For the text-containing cell, return its midpoint in [X, Y] coordinate format. 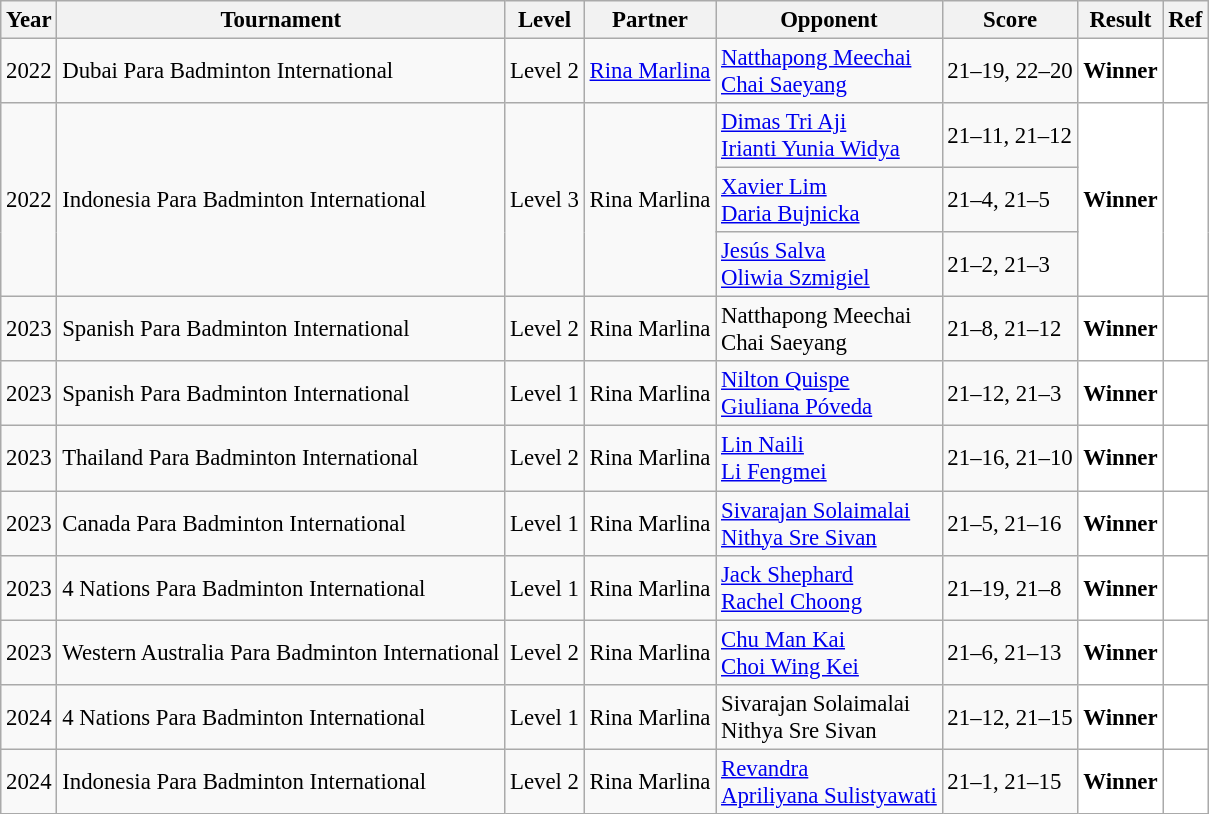
Score [1010, 20]
21–12, 21–3 [1010, 394]
Lin Naili Li Fengmei [829, 458]
Nilton Quispe Giuliana Póveda [829, 394]
21–6, 21–13 [1010, 652]
Year [29, 20]
Revandra Apriliyana Sulistyawati [829, 782]
21–12, 21–15 [1010, 716]
21–5, 21–16 [1010, 524]
Jesús Salva Oliwia Szmigiel [829, 264]
21–2, 21–3 [1010, 264]
Level 3 [545, 200]
Partner [650, 20]
21–1, 21–15 [1010, 782]
21–19, 22–20 [1010, 72]
21–8, 21–12 [1010, 330]
Dubai Para Badminton International [281, 72]
Xavier Lim Daria Bujnicka [829, 200]
21–16, 21–10 [1010, 458]
Dimas Tri Aji Irianti Yunia Widya [829, 136]
Ref [1186, 20]
Jack Shephard Rachel Choong [829, 588]
Canada Para Badminton International [281, 524]
21–19, 21–8 [1010, 588]
Result [1120, 20]
21–11, 21–12 [1010, 136]
Tournament [281, 20]
21–4, 21–5 [1010, 200]
Chu Man Kai Choi Wing Kei [829, 652]
Thailand Para Badminton International [281, 458]
Opponent [829, 20]
Level [545, 20]
Western Australia Para Badminton International [281, 652]
